Capture the cell that displays the provided text and extract its [X, Y] central coordinate. 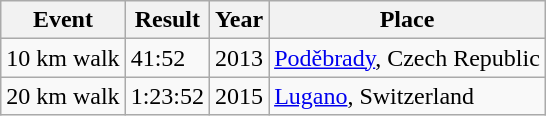
2015 [240, 96]
Result [167, 20]
Event [63, 20]
10 km walk [63, 58]
Year [240, 20]
Poděbrady, Czech Republic [408, 58]
1:23:52 [167, 96]
Place [408, 20]
Lugano, Switzerland [408, 96]
20 km walk [63, 96]
41:52 [167, 58]
2013 [240, 58]
